Scan for the cell matching the given text and deliver its [X, Y] coordinate at center. 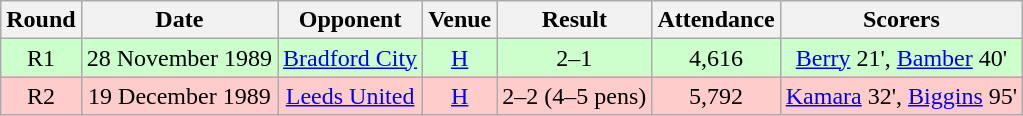
19 December 1989 [179, 96]
Kamara 32', Biggins 95' [901, 96]
5,792 [716, 96]
Round [41, 20]
R2 [41, 96]
Bradford City [350, 58]
R1 [41, 58]
Berry 21', Bamber 40' [901, 58]
Result [574, 20]
28 November 1989 [179, 58]
4,616 [716, 58]
Leeds United [350, 96]
Venue [460, 20]
2–1 [574, 58]
Opponent [350, 20]
Attendance [716, 20]
2–2 (4–5 pens) [574, 96]
Date [179, 20]
Scorers [901, 20]
